Return (X, Y) of the center of cell containing provided text 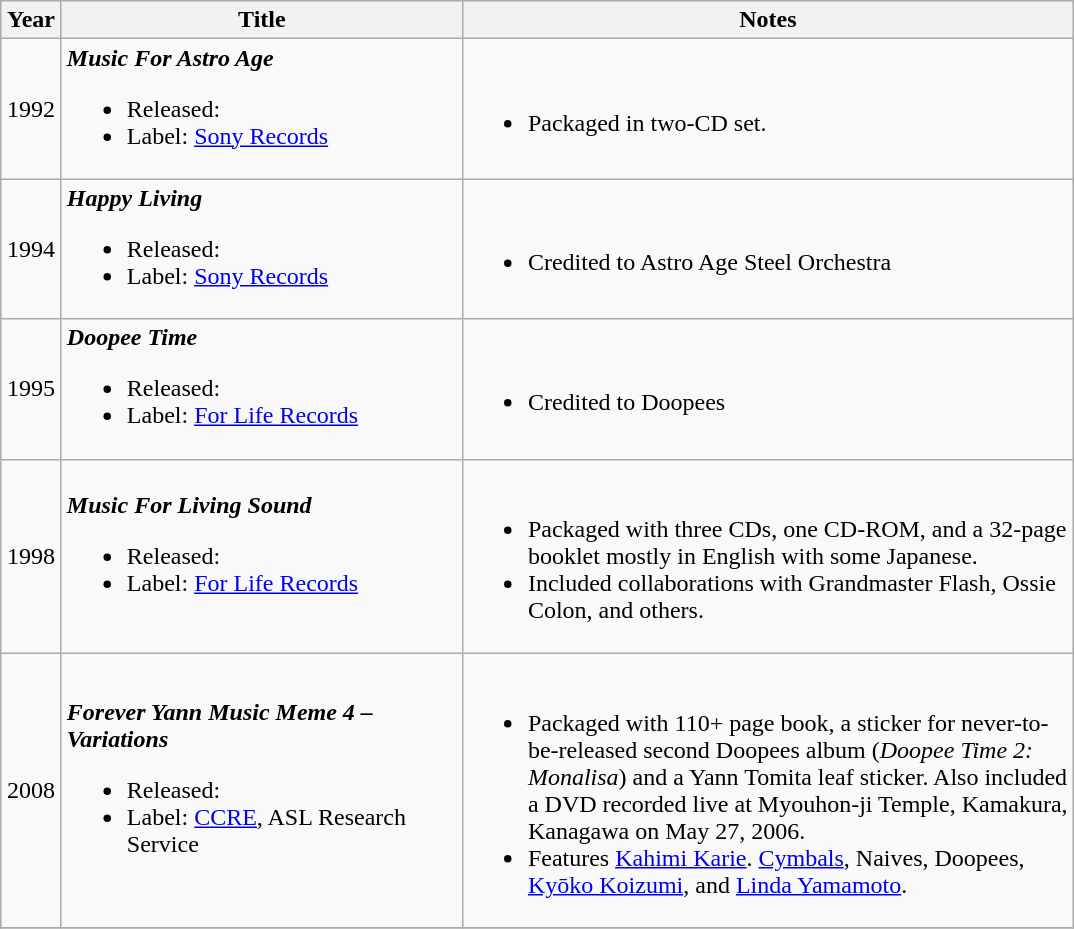
Happy LivingReleased: Label: Sony Records (262, 249)
Doopee TimeReleased: Label: For Life Records (262, 389)
Packaged in two-CD set. (768, 109)
Title (262, 20)
Music For Astro AgeReleased: Label: Sony Records (262, 109)
1992 (32, 109)
Forever Yann Music Meme 4 – VariationsReleased: Label: CCRE, ASL Research Service (262, 790)
1994 (32, 249)
Credited to Astro Age Steel Orchestra (768, 249)
Notes (768, 20)
Credited to Doopees (768, 389)
Year (32, 20)
1995 (32, 389)
Music For Living SoundReleased: Label: For Life Records (262, 556)
2008 (32, 790)
1998 (32, 556)
